Return (X, Y) of the center of cell containing provided text 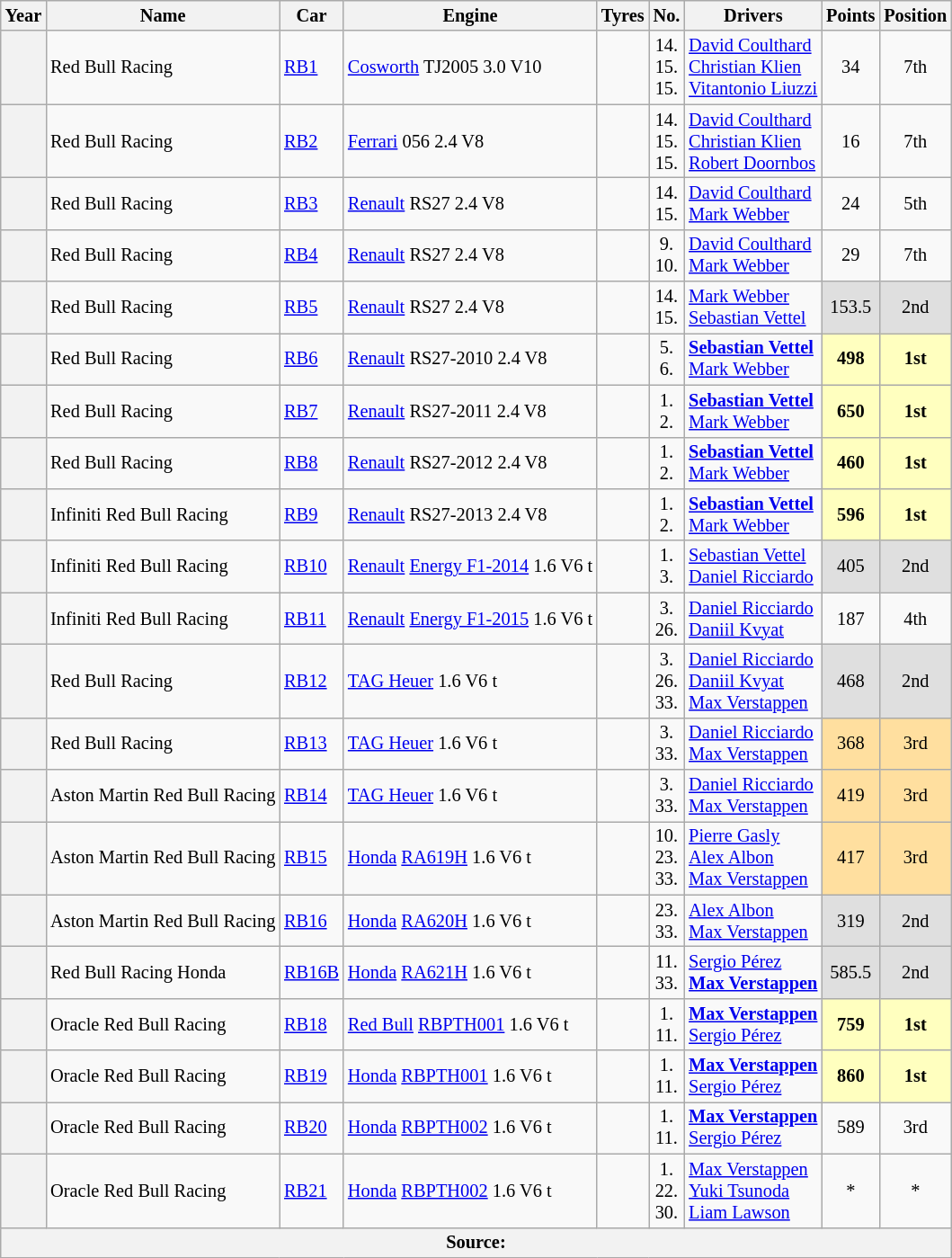
Renault RS27-2011 2.4 V8 (470, 411)
Honda RA619H 1.6 V6 t (470, 858)
1.22.30. (667, 1191)
RB8 (311, 463)
Renault RS27-2010 2.4 V8 (470, 359)
1.3. (667, 567)
11.33. (667, 972)
319 (850, 921)
RB1 (311, 67)
David Coulthard Christian Klien Robert Doornbos (753, 141)
405 (850, 567)
Renault RS27-2012 2.4 V8 (470, 463)
23.33. (667, 921)
468 (850, 681)
Max Verstappen Yuki Tsunoda Liam Lawson (753, 1191)
RB19 (311, 1076)
10.23.33. (667, 858)
596 (850, 514)
RB21 (311, 1191)
5th (915, 203)
Honda RA621H 1.6 V6 t (470, 972)
Honda RBPTH001 1.6 V6 t (470, 1076)
498 (850, 359)
Engine (470, 15)
4th (915, 619)
RB16B (311, 972)
759 (850, 1024)
Ferrari 056 2.4 V8 (470, 141)
Year (23, 15)
417 (850, 858)
RB14 (311, 796)
860 (850, 1076)
RB12 (311, 681)
RB18 (311, 1024)
589 (850, 1128)
187 (850, 619)
Alex Albon Max Verstappen (753, 921)
No. (667, 15)
585.5 (850, 972)
RB4 (311, 255)
RB16 (311, 921)
David Coulthard Christian Klien Vitantonio Liuzzi (753, 67)
Renault RS27-2013 2.4 V8 (470, 514)
34 (850, 67)
3.26.33. (667, 681)
Position (915, 15)
Renault Energy F1-2015 1.6 V6 t (470, 619)
3.26. (667, 619)
Sergio Pérez Max Verstappen (753, 972)
153.5 (850, 308)
RB6 (311, 359)
16 (850, 141)
RB10 (311, 567)
RB15 (311, 858)
Drivers (753, 15)
Red Bull Racing Honda (163, 972)
460 (850, 463)
Cosworth TJ2005 3.0 V10 (470, 67)
Points (850, 15)
RB9 (311, 514)
Red Bull RBPTH001 1.6 V6 t (470, 1024)
368 (850, 744)
Daniel Ricciardo Daniil Kvyat (753, 619)
Car (311, 15)
RB13 (311, 744)
RB7 (311, 411)
RB3 (311, 203)
24 (850, 203)
650 (850, 411)
Name (163, 15)
Tyres (623, 15)
Mark Webber Sebastian Vettel (753, 308)
Daniel Ricciardo Daniil Kvyat Max Verstappen (753, 681)
Renault Energy F1-2014 1.6 V6 t (470, 567)
419 (850, 796)
RB2 (311, 141)
RB5 (311, 308)
5.6. (667, 359)
RB20 (311, 1128)
Source: (476, 1243)
Pierre Gasly Alex Albon Max Verstappen (753, 858)
RB11 (311, 619)
9.10. (667, 255)
Sebastian Vettel Daniel Ricciardo (753, 567)
29 (850, 255)
Honda RA620H 1.6 V6 t (470, 921)
